Identify which cell holds the provided text, then report its [x, y] central coordinate. 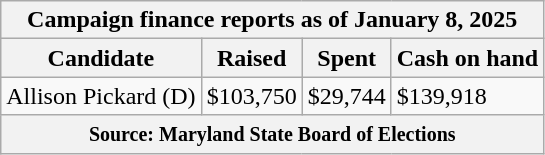
Cash on hand [467, 58]
Spent [346, 58]
Allison Pickard (D) [101, 96]
Candidate [101, 58]
$139,918 [467, 96]
$103,750 [252, 96]
Source: Maryland State Board of Elections [272, 134]
Campaign finance reports as of January 8, 2025 [272, 20]
Raised [252, 58]
$29,744 [346, 96]
